Return the [x, y] coordinate for the center point of the cell that contains the specified text.  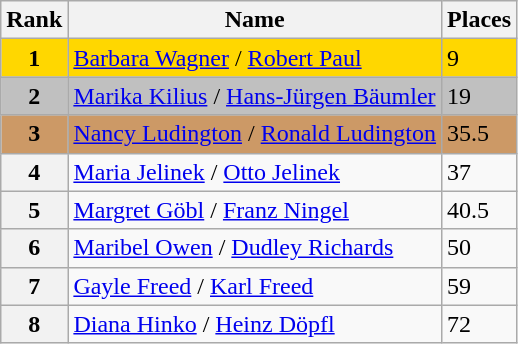
Places [480, 20]
37 [480, 172]
Gayle Freed / Karl Freed [255, 286]
7 [34, 286]
Name [255, 20]
Barbara Wagner / Robert Paul [255, 58]
9 [480, 58]
35.5 [480, 134]
Rank [34, 20]
1 [34, 58]
5 [34, 210]
Nancy Ludington / Ronald Ludington [255, 134]
19 [480, 96]
Diana Hinko / Heinz Döpfl [255, 324]
Marika Kilius / Hans-Jürgen Bäumler [255, 96]
8 [34, 324]
4 [34, 172]
Maribel Owen / Dudley Richards [255, 248]
50 [480, 248]
40.5 [480, 210]
59 [480, 286]
2 [34, 96]
3 [34, 134]
72 [480, 324]
Margret Göbl / Franz Ningel [255, 210]
Maria Jelinek / Otto Jelinek [255, 172]
6 [34, 248]
